Search for the cell housing the specified text and yield its (X, Y) center coordinate. 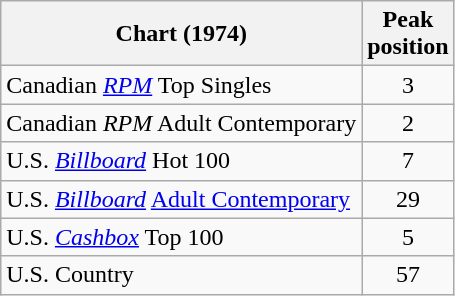
U.S. Billboard Hot 100 (182, 161)
U.S. Billboard Adult Contemporary (182, 199)
5 (408, 237)
29 (408, 199)
2 (408, 123)
Canadian RPM Adult Contemporary (182, 123)
7 (408, 161)
3 (408, 85)
Chart (1974) (182, 34)
U.S. Country (182, 275)
57 (408, 275)
Peakposition (408, 34)
U.S. Cashbox Top 100 (182, 237)
Canadian RPM Top Singles (182, 85)
